Determine the [X, Y] coordinate at the center of the cell enclosing the given text.  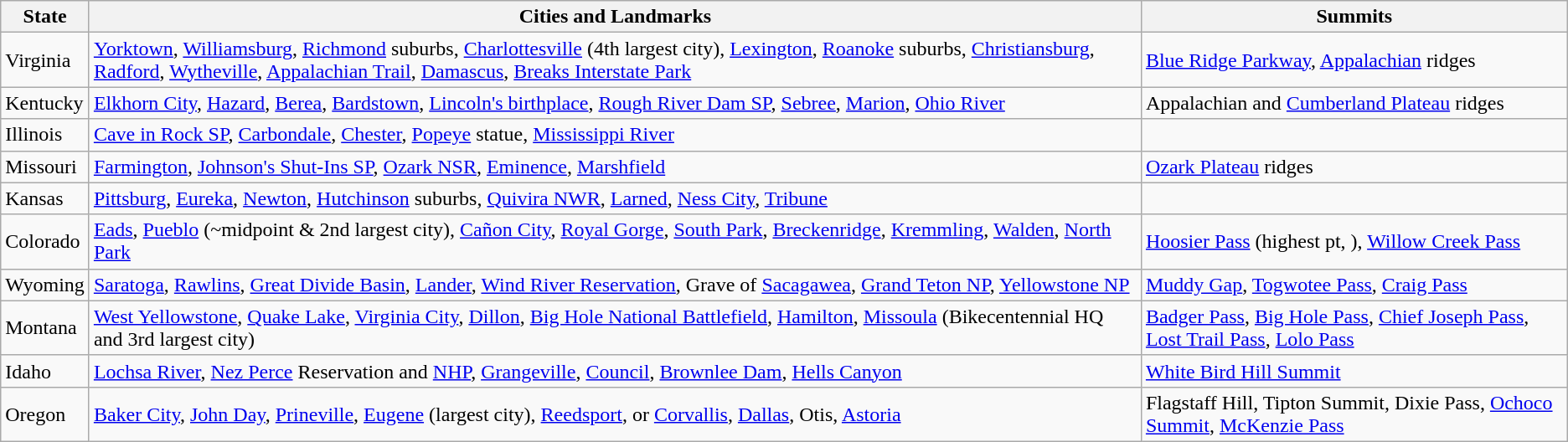
Muddy Gap, Togwotee Pass, Craig Pass [1354, 285]
Blue Ridge Parkway, Appalachian ridges [1354, 60]
Eads, Pueblo (~midpoint & 2nd largest city), Cañon City, Royal Gorge, South Park, Breckenridge, Kremmling, Walden, North Park [615, 241]
West Yellowstone, Quake Lake, Virginia City, Dillon, Big Hole National Battlefield, Hamilton, Missoula (Bikecentennial HQ and 3rd largest city) [615, 328]
Kansas [45, 198]
Saratoga, Rawlins, Great Divide Basin, Lander, Wind River Reservation, Grave of Sacagawea, Grand Teton NP, Yellowstone NP [615, 285]
Flagstaff Hill, Tipton Summit, Dixie Pass, Ochoco Summit, McKenzie Pass [1354, 414]
Cities and Landmarks [615, 17]
Colorado [45, 241]
Kentucky [45, 103]
Pittsburg, Eureka, Newton, Hutchinson suburbs, Quivira NWR, Larned, Ness City, Tribune [615, 198]
Appalachian and Cumberland Plateau ridges [1354, 103]
Summits [1354, 17]
State [45, 17]
Baker City, John Day, Prineville, Eugene (largest city), Reedsport, or Corvallis, Dallas, Otis, Astoria [615, 414]
Badger Pass, Big Hole Pass, Chief Joseph Pass, Lost Trail Pass, Lolo Pass [1354, 328]
Cave in Rock SP, Carbondale, Chester, Popeye statue, Mississippi River [615, 135]
Farmington, Johnson's Shut-Ins SP, Ozark NSR, Eminence, Marshfield [615, 167]
Illinois [45, 135]
Missouri [45, 167]
Lochsa River, Nez Perce Reservation and NHP, Grangeville, Council, Brownlee Dam, Hells Canyon [615, 371]
Wyoming [45, 285]
White Bird Hill Summit [1354, 371]
Ozark Plateau ridges [1354, 167]
Idaho [45, 371]
Virginia [45, 60]
Hoosier Pass (highest pt, ), Willow Creek Pass [1354, 241]
Oregon [45, 414]
Montana [45, 328]
Elkhorn City, Hazard, Berea, Bardstown, Lincoln's birthplace, Rough River Dam SP, Sebree, Marion, Ohio River [615, 103]
